For the text-containing cell, return its midpoint in (X, Y) coordinate format. 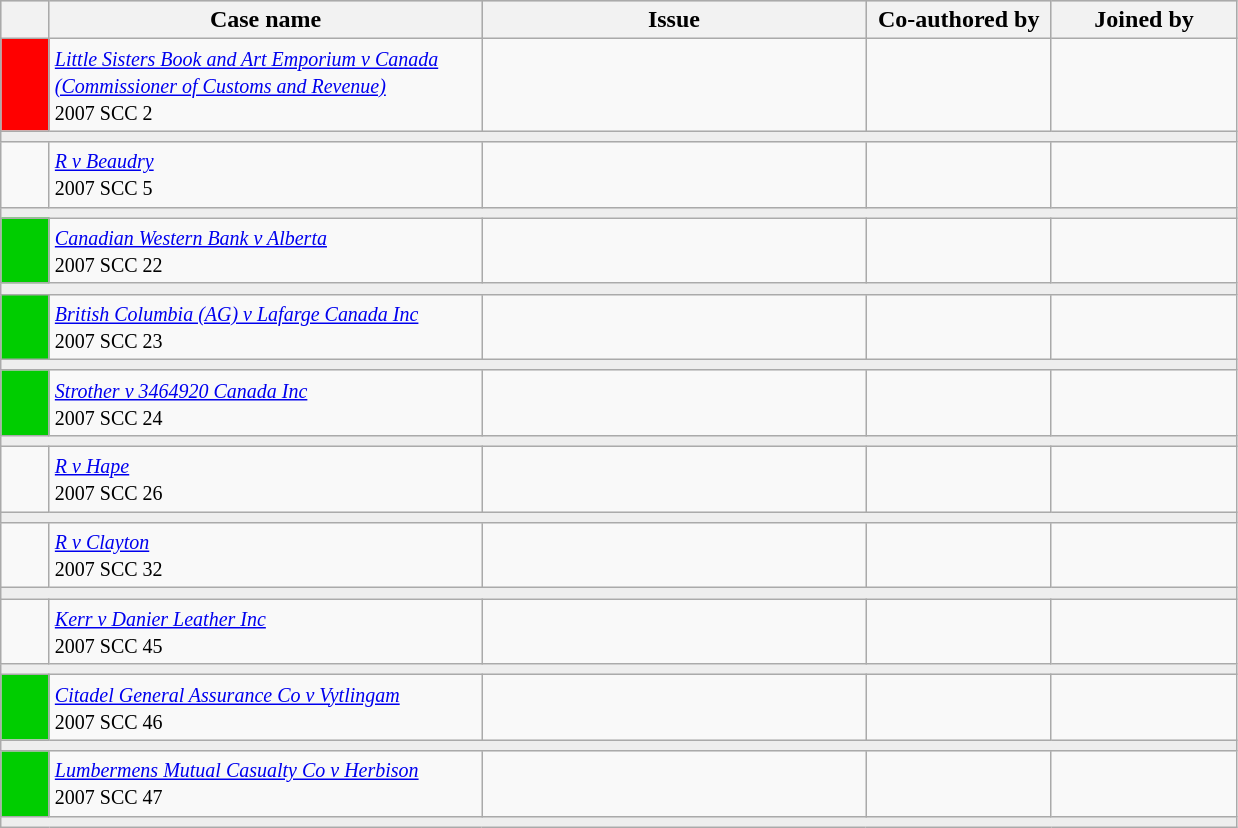
Case name (266, 20)
Lumbermens Mutual Casualty Co v Herbison 2007 SCC 47 (266, 784)
Kerr v Danier Leather Inc 2007 SCC 45 (266, 632)
R v Clayton 2007 SCC 32 (266, 556)
R v Hape 2007 SCC 26 (266, 478)
Issue (674, 20)
Citadel General Assurance Co v Vytlingam 2007 SCC 46 (266, 708)
British Columbia (AG) v Lafarge Canada Inc 2007 SCC 23 (266, 326)
Joined by (1144, 20)
Little Sisters Book and Art Emporium v Canada (Commissioner of Customs and Revenue) 2007 SCC 2 (266, 85)
Canadian Western Bank v Alberta 2007 SCC 22 (266, 250)
Co-authored by (958, 20)
Strother v 3464920 Canada Inc 2007 SCC 24 (266, 402)
R v Beaudry 2007 SCC 5 (266, 174)
